Capture the cell that displays the provided text and extract its [x, y] central coordinate. 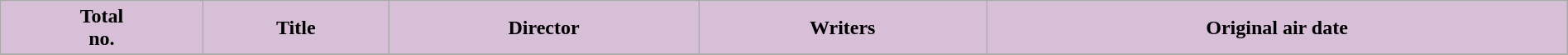
Writers [842, 28]
Totalno. [102, 28]
Original air date [1277, 28]
Director [544, 28]
Title [296, 28]
